Output the [x, y] coordinate of the center of the cell containing the given text.  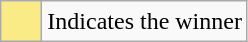
Indicates the winner [145, 22]
